Extract the (x, y) coordinate from the center of the cell holding the provided text.  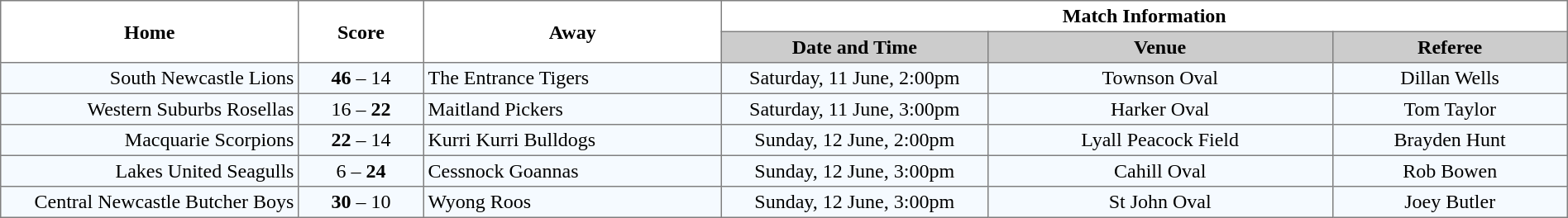
Date and Time (854, 47)
Match Information (1145, 17)
6 – 24 (361, 171)
Saturday, 11 June, 3:00pm (854, 109)
Townson Oval (1159, 78)
Lakes United Seagulls (150, 171)
Cahill Oval (1159, 171)
Maitland Pickers (572, 109)
The Entrance Tigers (572, 78)
Cessnock Goannas (572, 171)
Tom Taylor (1450, 109)
46 – 14 (361, 78)
Rob Bowen (1450, 171)
Dillan Wells (1450, 78)
Joey Butler (1450, 202)
Lyall Peacock Field (1159, 140)
Sunday, 12 June, 2:00pm (854, 140)
Wyong Roos (572, 202)
Brayden Hunt (1450, 140)
22 – 14 (361, 140)
Central Newcastle Butcher Boys (150, 202)
Saturday, 11 June, 2:00pm (854, 78)
Macquarie Scorpions (150, 140)
Venue (1159, 47)
16 – 22 (361, 109)
South Newcastle Lions (150, 78)
30 – 10 (361, 202)
Kurri Kurri Bulldogs (572, 140)
Harker Oval (1159, 109)
Away (572, 31)
Home (150, 31)
St John Oval (1159, 202)
Referee (1450, 47)
Score (361, 31)
Western Suburbs Rosellas (150, 109)
